Determine the (X, Y) coordinate at the center of the cell enclosing the given text.  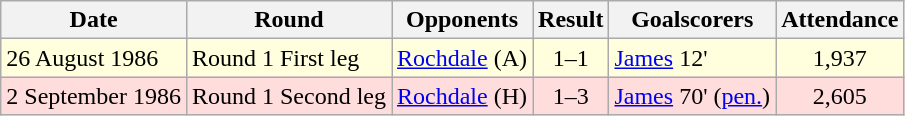
Rochdale (A) (462, 58)
Date (94, 20)
Round 1 First leg (288, 58)
1–3 (571, 96)
James 70' (pen.) (692, 96)
Attendance (840, 20)
26 August 1986 (94, 58)
James 12' (692, 58)
Rochdale (H) (462, 96)
1,937 (840, 58)
Result (571, 20)
Opponents (462, 20)
2 September 1986 (94, 96)
1–1 (571, 58)
Round 1 Second leg (288, 96)
2,605 (840, 96)
Round (288, 20)
Goalscorers (692, 20)
